Find where the given text appears and provide that cell's center as (X, Y) coordinate. 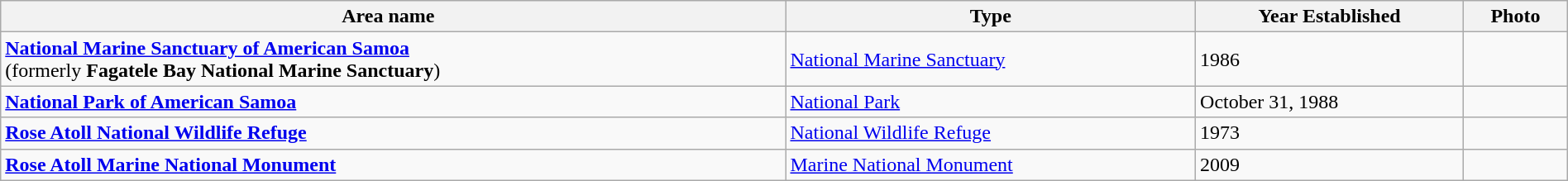
Type (991, 17)
October 31, 1988 (1330, 102)
1986 (1330, 60)
National Park (991, 102)
Marine National Monument (991, 164)
Rose Atoll Marine National Monument (394, 164)
National Marine Sanctuary (991, 60)
Rose Atoll National Wildlife Refuge (394, 133)
1973 (1330, 133)
2009 (1330, 164)
National Park of American Samoa (394, 102)
National Marine Sanctuary of American Samoa(formerly Fagatele Bay National Marine Sanctuary) (394, 60)
Year Established (1330, 17)
National Wildlife Refuge (991, 133)
Area name (394, 17)
Photo (1516, 17)
